Capture the cell that displays the provided text and extract its [x, y] central coordinate. 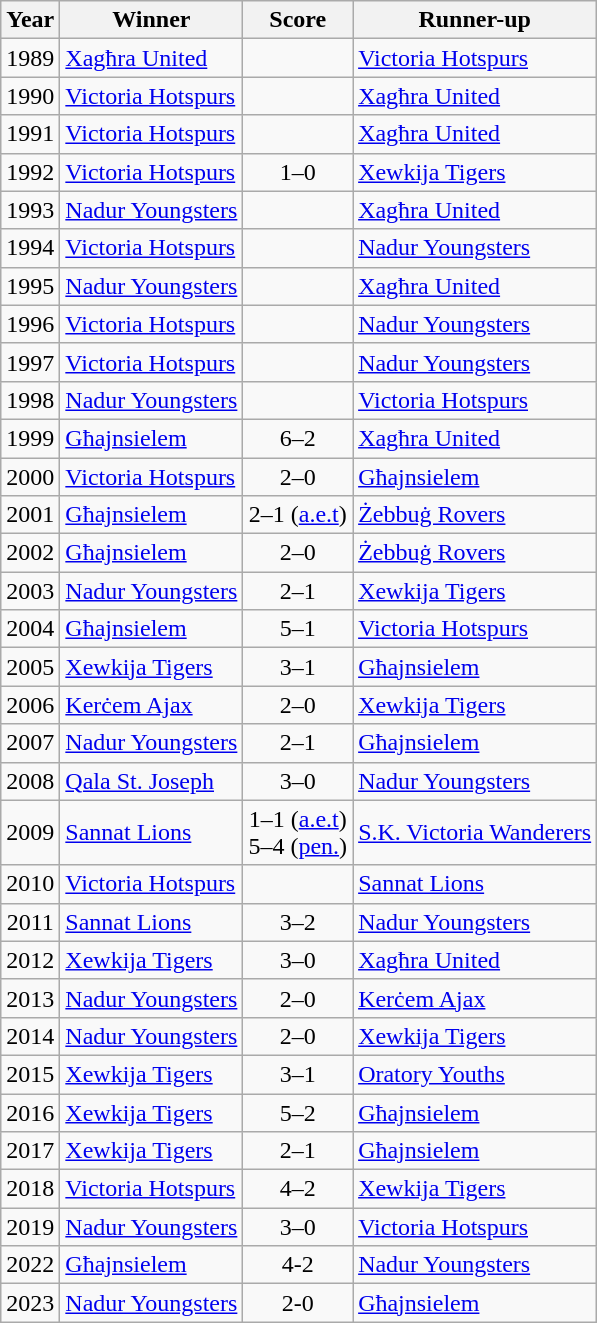
1991 [30, 134]
2009 [30, 832]
3–2 [298, 922]
2011 [30, 922]
4–2 [298, 1189]
1993 [30, 210]
5–2 [298, 1113]
2018 [30, 1189]
Oratory Youths [475, 1074]
2016 [30, 1113]
1996 [30, 324]
S.K. Victoria Wanderers [475, 832]
2013 [30, 998]
2014 [30, 1036]
2019 [30, 1227]
6–2 [298, 438]
Year [30, 20]
Qala St. Joseph [152, 781]
2007 [30, 743]
5–1 [298, 629]
1995 [30, 286]
2-0 [298, 1303]
1989 [30, 58]
Score [298, 20]
2015 [30, 1074]
Winner [152, 20]
1–0 [298, 172]
2023 [30, 1303]
2022 [30, 1265]
2006 [30, 705]
2002 [30, 553]
1990 [30, 96]
2001 [30, 515]
1992 [30, 172]
1–1 (a.e.t)5–4 (pen.) [298, 832]
2000 [30, 477]
2010 [30, 884]
2004 [30, 629]
2012 [30, 960]
1994 [30, 248]
2005 [30, 667]
1998 [30, 400]
2008 [30, 781]
1997 [30, 362]
Runner-up [475, 20]
2–1 (a.e.t) [298, 515]
1999 [30, 438]
2017 [30, 1151]
4-2 [298, 1265]
2003 [30, 591]
